Determine the (x, y) coordinate at the center of the cell enclosing the given text.  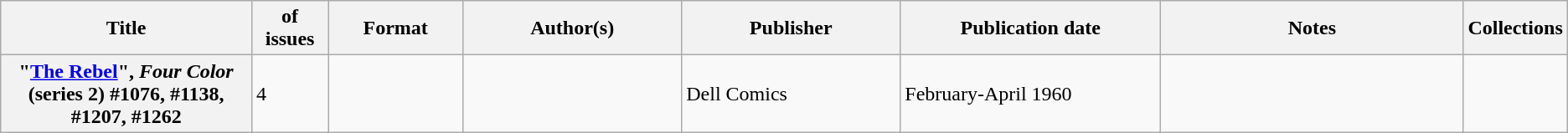
February-April 1960 (1030, 94)
Publication date (1030, 28)
of issues (290, 28)
Collections (1515, 28)
4 (290, 94)
Publisher (791, 28)
Dell Comics (791, 94)
"The Rebel", Four Color (series 2) #1076, #1138, #1207, #1262 (126, 94)
Notes (1312, 28)
Author(s) (573, 28)
Format (395, 28)
Title (126, 28)
